Scan for the cell matching the given text and deliver its [X, Y] coordinate at center. 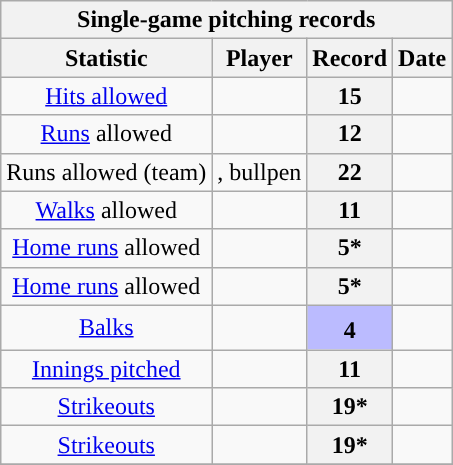
Record [350, 58]
, bullpen [260, 172]
12 [350, 134]
Statistic [106, 58]
Walks allowed [106, 210]
Single-game pitching records [226, 20]
4 [350, 328]
22 [350, 172]
Innings pitched [106, 369]
Runs allowed (team) [106, 172]
Date [422, 58]
15 [350, 96]
Balks [106, 328]
Player [260, 58]
Hits allowed [106, 96]
Runs allowed [106, 134]
